Extract the [x, y] coordinate from the center of the cell holding the provided text.  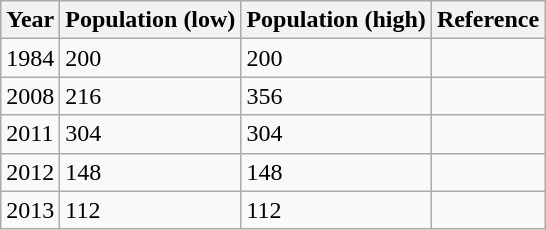
1984 [30, 58]
Population (high) [336, 20]
Year [30, 20]
2011 [30, 134]
Reference [488, 20]
216 [150, 96]
2008 [30, 96]
356 [336, 96]
2012 [30, 172]
Population (low) [150, 20]
2013 [30, 210]
